Return [x, y] of the center of cell containing provided text 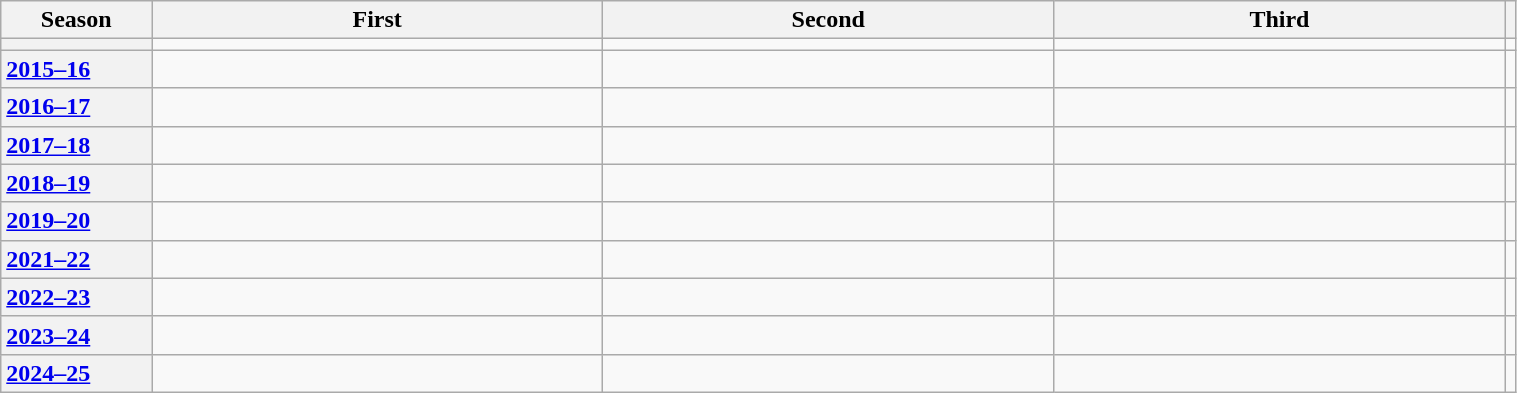
2023–24 [76, 335]
2021–22 [76, 259]
2022–23 [76, 297]
2024–25 [76, 373]
Season [76, 20]
2017–18 [76, 145]
2016–17 [76, 107]
2018–19 [76, 183]
Second [828, 20]
2015–16 [76, 69]
Third [1280, 20]
2019–20 [76, 221]
First [378, 20]
